For the text-containing cell, return its midpoint in [X, Y] coordinate format. 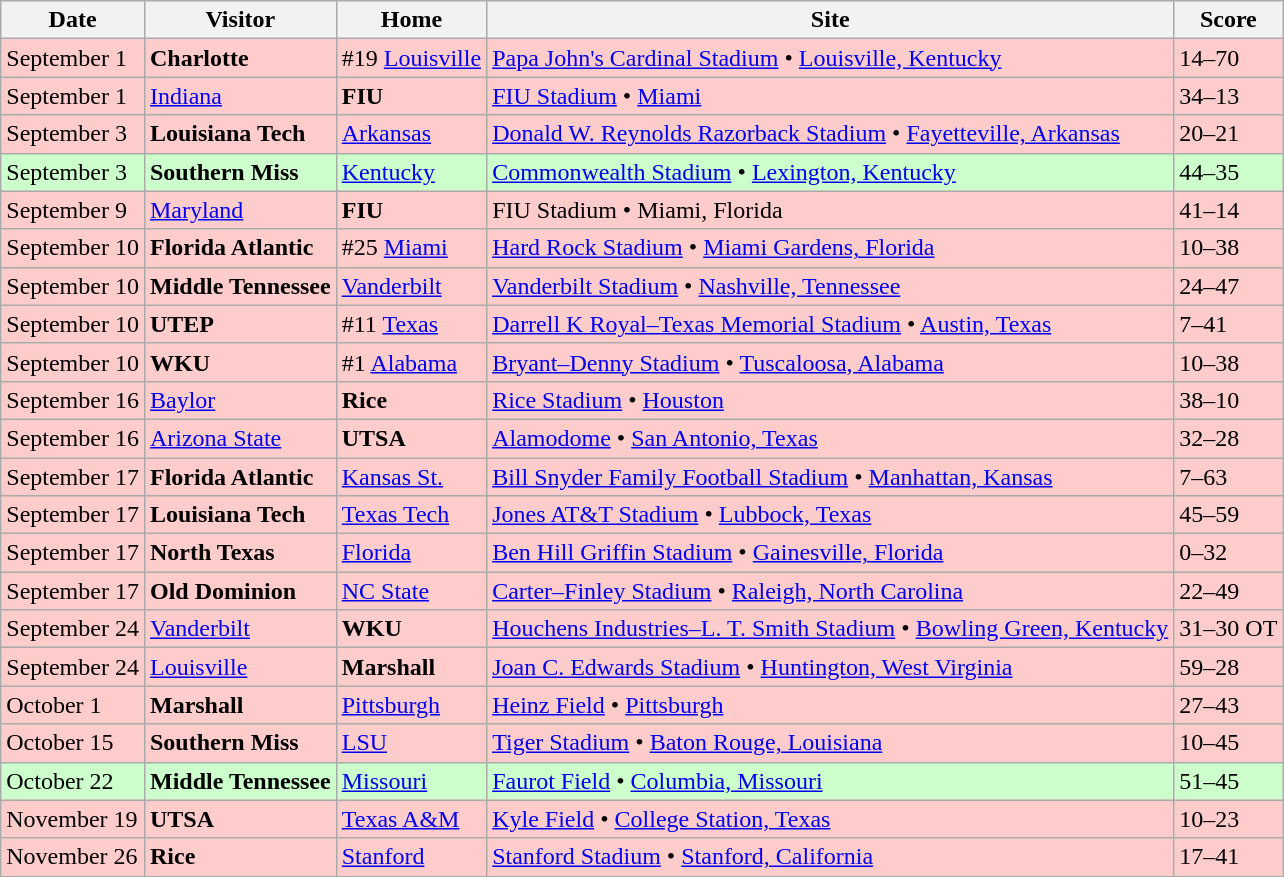
14–70 [1228, 58]
Texas Tech [411, 515]
Alamodome • San Antonio, Texas [830, 438]
November 26 [73, 857]
NC State [411, 591]
Kyle Field • College Station, Texas [830, 819]
Faurot Field • Columbia, Missouri [830, 781]
31–30 OT [1228, 629]
Jones AT&T Stadium • Lubbock, Texas [830, 515]
Papa John's Cardinal Stadium • Louisville, Kentucky [830, 58]
44–35 [1228, 172]
22–49 [1228, 591]
Florida [411, 553]
Bryant–Denny Stadium • Tuscaloosa, Alabama [830, 362]
Houchens Industries–L. T. Smith Stadium • Bowling Green, Kentucky [830, 629]
Commonwealth Stadium • Lexington, Kentucky [830, 172]
FIU Stadium • Miami, Florida [830, 210]
Date [73, 20]
Joan C. Edwards Stadium • Huntington, West Virginia [830, 667]
Indiana [240, 96]
#25 Miami [411, 248]
North Texas [240, 553]
UTEP [240, 324]
10–45 [1228, 743]
Score [1228, 20]
27–43 [1228, 705]
Louisville [240, 667]
32–28 [1228, 438]
17–41 [1228, 857]
Carter–Finley Stadium • Raleigh, North Carolina [830, 591]
Arizona State [240, 438]
Pittsburgh [411, 705]
38–10 [1228, 400]
20–21 [1228, 134]
#11 Texas [411, 324]
September 9 [73, 210]
#19 Louisville [411, 58]
Hard Rock Stadium • Miami Gardens, Florida [830, 248]
Visitor [240, 20]
7–41 [1228, 324]
7–63 [1228, 477]
Home [411, 20]
#1 Alabama [411, 362]
0–32 [1228, 553]
Missouri [411, 781]
Bill Snyder Family Football Stadium • Manhattan, Kansas [830, 477]
59–28 [1228, 667]
LSU [411, 743]
October 22 [73, 781]
51–45 [1228, 781]
Donald W. Reynolds Razorback Stadium • Fayetteville, Arkansas [830, 134]
Ben Hill Griffin Stadium • Gainesville, Florida [830, 553]
Arkansas [411, 134]
Old Dominion [240, 591]
FIU Stadium • Miami [830, 96]
Kentucky [411, 172]
41–14 [1228, 210]
24–47 [1228, 286]
34–13 [1228, 96]
Tiger Stadium • Baton Rouge, Louisiana [830, 743]
October 15 [73, 743]
45–59 [1228, 515]
Vanderbilt Stadium • Nashville, Tennessee [830, 286]
Baylor [240, 400]
Kansas St. [411, 477]
October 1 [73, 705]
10–23 [1228, 819]
Stanford Stadium • Stanford, California [830, 857]
Site [830, 20]
Heinz Field • Pittsburgh [830, 705]
Rice Stadium • Houston [830, 400]
Charlotte [240, 58]
Maryland [240, 210]
Stanford [411, 857]
Texas A&M [411, 819]
November 19 [73, 819]
Darrell K Royal–Texas Memorial Stadium • Austin, Texas [830, 324]
